Locate the cell with the specified text and output its (X, Y) center coordinate. 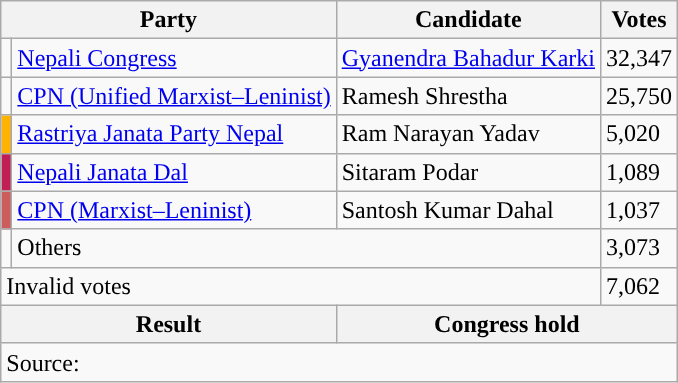
Others (306, 248)
32,347 (638, 58)
Invalid votes (301, 286)
Ramesh Shrestha (468, 96)
7,062 (638, 286)
Party (168, 20)
Santosh Kumar Dahal (468, 210)
Candidate (468, 20)
Result (168, 324)
Congress hold (506, 324)
1,089 (638, 172)
Nepali Janata Dal (174, 172)
Rastriya Janata Party Nepal (174, 134)
1,037 (638, 210)
CPN (Unified Marxist–Leninist) (174, 96)
3,073 (638, 248)
CPN (Marxist–Leninist) (174, 210)
Source: (340, 362)
5,020 (638, 134)
Ram Narayan Yadav (468, 134)
Sitaram Podar (468, 172)
Nepali Congress (174, 58)
Gyanendra Bahadur Karki (468, 58)
25,750 (638, 96)
Votes (638, 20)
